Locate the cell with the specified text and output its [X, Y] center coordinate. 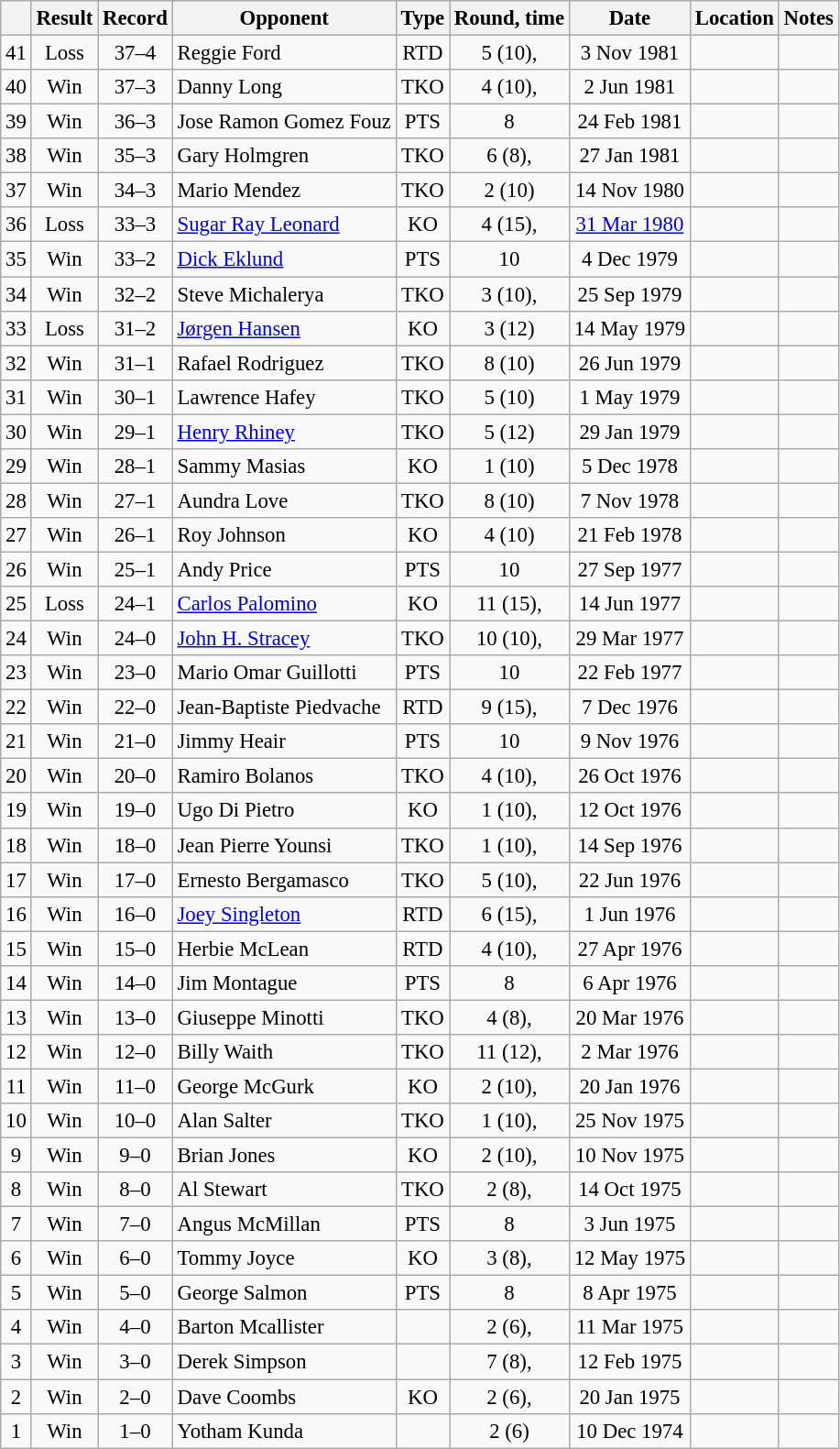
35 [16, 259]
25 Sep 1979 [629, 294]
Al Stewart [284, 1190]
36 [16, 225]
15 [16, 949]
35–3 [136, 156]
33–3 [136, 225]
30–1 [136, 397]
Opponent [284, 18]
2 Mar 1976 [629, 1052]
Ernesto Bergamasco [284, 880]
29 Mar 1977 [629, 639]
11–0 [136, 1086]
33–2 [136, 259]
12 Feb 1975 [629, 1362]
9 (15), [509, 708]
5 [16, 1293]
13 [16, 1017]
19–0 [136, 811]
Rafael Rodriguez [284, 363]
20–0 [136, 776]
Joey Singleton [284, 914]
11 [16, 1086]
Jose Ramon Gomez Fouz [284, 122]
John H. Stracey [284, 639]
5 (10) [509, 397]
3 (12) [509, 328]
Carlos Palomino [284, 604]
1 Jun 1976 [629, 914]
Alan Salter [284, 1121]
14 Sep 1976 [629, 845]
11 (15), [509, 604]
George McGurk [284, 1086]
4 Dec 1979 [629, 259]
19 [16, 811]
7–0 [136, 1224]
9 Nov 1976 [629, 741]
20 Mar 1976 [629, 1017]
22 Jun 1976 [629, 880]
11 (12), [509, 1052]
Angus McMillan [284, 1224]
6 [16, 1258]
29 Jan 1979 [629, 432]
18 [16, 845]
32–2 [136, 294]
34 [16, 294]
14–0 [136, 983]
27 Jan 1981 [629, 156]
Mario Mendez [284, 191]
8 Apr 1975 [629, 1293]
Location [735, 18]
20 Jan 1975 [629, 1397]
11 Mar 1975 [629, 1328]
26 Jun 1979 [629, 363]
10 (10), [509, 639]
2 [16, 1397]
28 [16, 500]
4–0 [136, 1328]
7 [16, 1224]
Reggie Ford [284, 53]
17–0 [136, 880]
4 [16, 1328]
Jean-Baptiste Piedvache [284, 708]
5 (12) [509, 432]
Barton Mcallister [284, 1328]
Mario Omar Guillotti [284, 673]
Brian Jones [284, 1156]
6 (8), [509, 156]
Sammy Masias [284, 467]
6–0 [136, 1258]
Record [136, 18]
23–0 [136, 673]
15–0 [136, 949]
12–0 [136, 1052]
1 May 1979 [629, 397]
Round, time [509, 18]
20 Jan 1976 [629, 1086]
Aundra Love [284, 500]
Jørgen Hansen [284, 328]
31 Mar 1980 [629, 225]
2 (6) [509, 1431]
Danny Long [284, 87]
25 [16, 604]
37–4 [136, 53]
5 Dec 1978 [629, 467]
31–1 [136, 363]
29 [16, 467]
1–0 [136, 1431]
9 [16, 1156]
Roy Johnson [284, 535]
5–0 [136, 1293]
20 [16, 776]
Billy Waith [284, 1052]
21 [16, 741]
27 Sep 1977 [629, 569]
26–1 [136, 535]
12 May 1975 [629, 1258]
George Salmon [284, 1293]
Lawrence Hafey [284, 397]
Date [629, 18]
2–0 [136, 1397]
Tommy Joyce [284, 1258]
Type [422, 18]
Dave Coombs [284, 1397]
22 [16, 708]
21 Feb 1978 [629, 535]
4 (15), [509, 225]
1 [16, 1431]
14 Jun 1977 [629, 604]
27–1 [136, 500]
Andy Price [284, 569]
Jimmy Heair [284, 741]
34–3 [136, 191]
10 Nov 1975 [629, 1156]
8–0 [136, 1190]
24 [16, 639]
1 (10) [509, 467]
37 [16, 191]
26 Oct 1976 [629, 776]
4 (8), [509, 1017]
3 Jun 1975 [629, 1224]
4 (10) [509, 535]
12 [16, 1052]
36–3 [136, 122]
16–0 [136, 914]
22–0 [136, 708]
14 Nov 1980 [629, 191]
Result [64, 18]
41 [16, 53]
Gary Holmgren [284, 156]
31 [16, 397]
10–0 [136, 1121]
24–0 [136, 639]
Giuseppe Minotti [284, 1017]
24–1 [136, 604]
14 Oct 1975 [629, 1190]
27 Apr 1976 [629, 949]
21–0 [136, 741]
22 Feb 1977 [629, 673]
Yotham Kunda [284, 1431]
6 (15), [509, 914]
Steve Michalerya [284, 294]
29–1 [136, 432]
3 (10), [509, 294]
7 Dec 1976 [629, 708]
Dick Eklund [284, 259]
3 [16, 1362]
12 Oct 1976 [629, 811]
32 [16, 363]
9–0 [136, 1156]
3–0 [136, 1362]
Notes [808, 18]
38 [16, 156]
37–3 [136, 87]
10 Dec 1974 [629, 1431]
33 [16, 328]
14 May 1979 [629, 328]
Jim Montague [284, 983]
25–1 [136, 569]
16 [16, 914]
30 [16, 432]
31–2 [136, 328]
27 [16, 535]
39 [16, 122]
3 (8), [509, 1258]
7 (8), [509, 1362]
2 Jun 1981 [629, 87]
25 Nov 1975 [629, 1121]
26 [16, 569]
Henry Rhiney [284, 432]
17 [16, 880]
18–0 [136, 845]
7 Nov 1978 [629, 500]
13–0 [136, 1017]
28–1 [136, 467]
Ramiro Bolanos [284, 776]
2 (8), [509, 1190]
Jean Pierre Younsi [284, 845]
3 Nov 1981 [629, 53]
6 Apr 1976 [629, 983]
Herbie McLean [284, 949]
14 [16, 983]
23 [16, 673]
24 Feb 1981 [629, 122]
40 [16, 87]
Sugar Ray Leonard [284, 225]
Ugo Di Pietro [284, 811]
Derek Simpson [284, 1362]
2 (10) [509, 191]
